Output the [X, Y] coordinate of the center of the cell containing the given text.  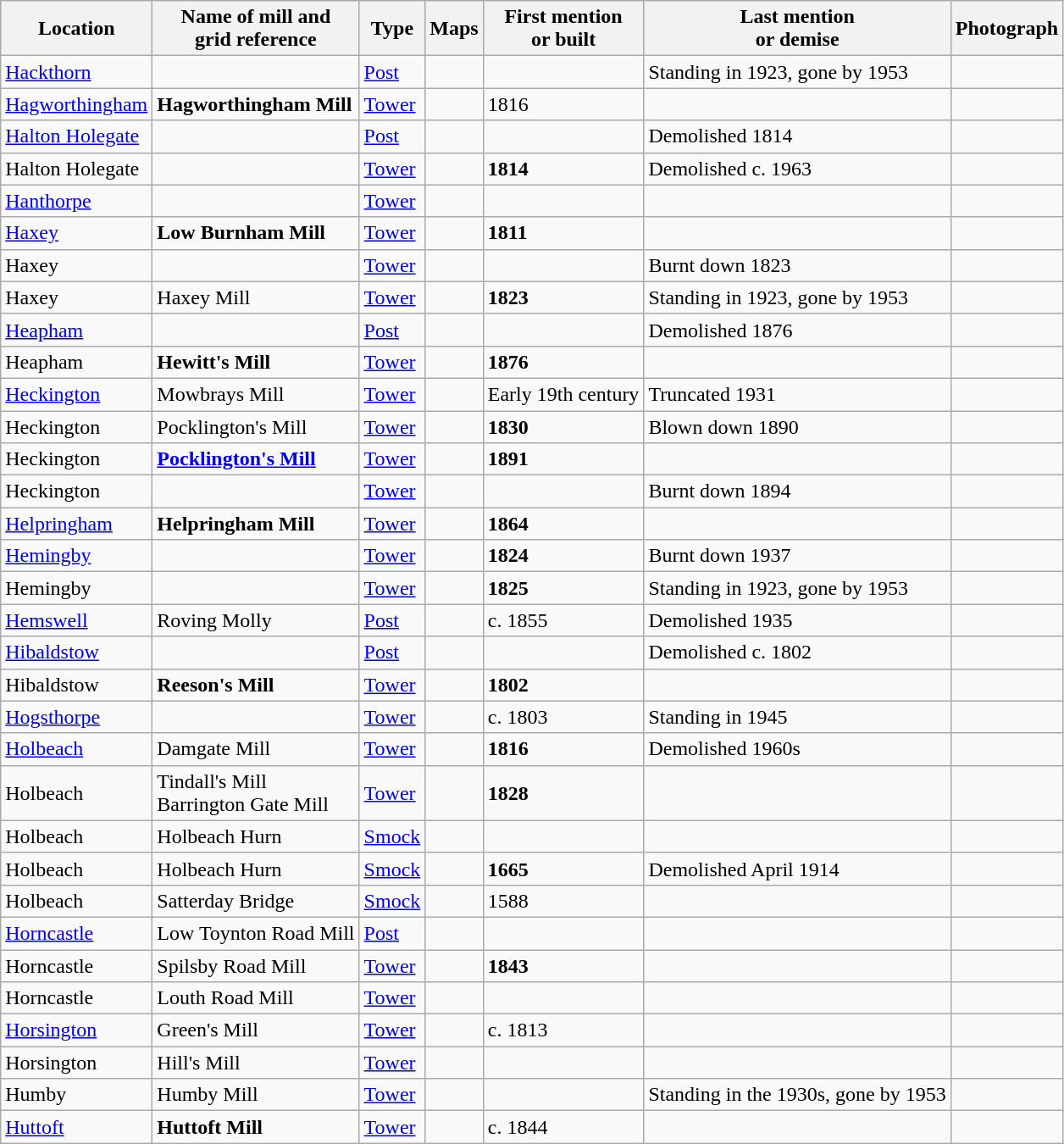
Type [392, 29]
Helpringham Mill [256, 524]
Demolished c. 1963 [797, 169]
Hagworthingham Mill [256, 104]
Burnt down 1937 [797, 556]
c. 1855 [563, 620]
1823 [563, 297]
Hill's Mill [256, 1063]
Name of mill andgrid reference [256, 29]
Helpringham [76, 524]
Demolished 1814 [797, 136]
Location [76, 29]
Green's Mill [256, 1030]
Roving Molly [256, 620]
Huttoft Mill [256, 1127]
First mentionor built [563, 29]
Low Toynton Road Mill [256, 933]
Demolished 1935 [797, 620]
Last mention or demise [797, 29]
Mowbrays Mill [256, 394]
Hewitt's Mill [256, 362]
1814 [563, 169]
1891 [563, 459]
1828 [563, 793]
1843 [563, 965]
Standing in 1945 [797, 717]
Demolished c. 1802 [797, 653]
Louth Road Mill [256, 998]
Blown down 1890 [797, 426]
Reeson's Mill [256, 685]
1824 [563, 556]
1802 [563, 685]
Hogsthorpe [76, 717]
Burnt down 1894 [797, 491]
Standing in the 1930s, gone by 1953 [797, 1095]
Hackthorn [76, 72]
1811 [563, 233]
Truncated 1931 [797, 394]
Demolished 1960s [797, 749]
c. 1844 [563, 1127]
1864 [563, 524]
1825 [563, 588]
Hagworthingham [76, 104]
Burnt down 1823 [797, 265]
1830 [563, 426]
c. 1803 [563, 717]
1876 [563, 362]
Humby Mill [256, 1095]
Spilsby Road Mill [256, 965]
Maps [454, 29]
Satterday Bridge [256, 901]
Haxey Mill [256, 297]
Tindall's MillBarrington Gate Mill [256, 793]
Early 19th century [563, 394]
Demolished 1876 [797, 330]
Hemswell [76, 620]
Hanthorpe [76, 201]
1588 [563, 901]
1665 [563, 869]
c. 1813 [563, 1030]
Humby [76, 1095]
Low Burnham Mill [256, 233]
Photograph [1006, 29]
Huttoft [76, 1127]
Demolished April 1914 [797, 869]
Damgate Mill [256, 749]
